Find where the given text appears and provide that cell's center as (X, Y) coordinate. 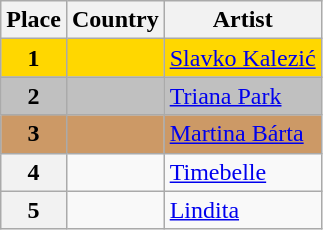
2 (34, 96)
3 (34, 134)
Place (34, 20)
Country (115, 20)
Timebelle (242, 172)
Martina Bárta (242, 134)
5 (34, 210)
Triana Park (242, 96)
4 (34, 172)
Slavko Kalezić (242, 58)
Artist (242, 20)
Lindita (242, 210)
1 (34, 58)
